Identify which cell holds the provided text, then report its [X, Y] central coordinate. 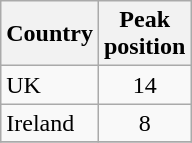
8 [144, 123]
14 [144, 85]
Peakposition [144, 34]
UK [50, 85]
Ireland [50, 123]
Country [50, 34]
